Detect which cell encompasses the target text, then output its (x, y) center coordinate. 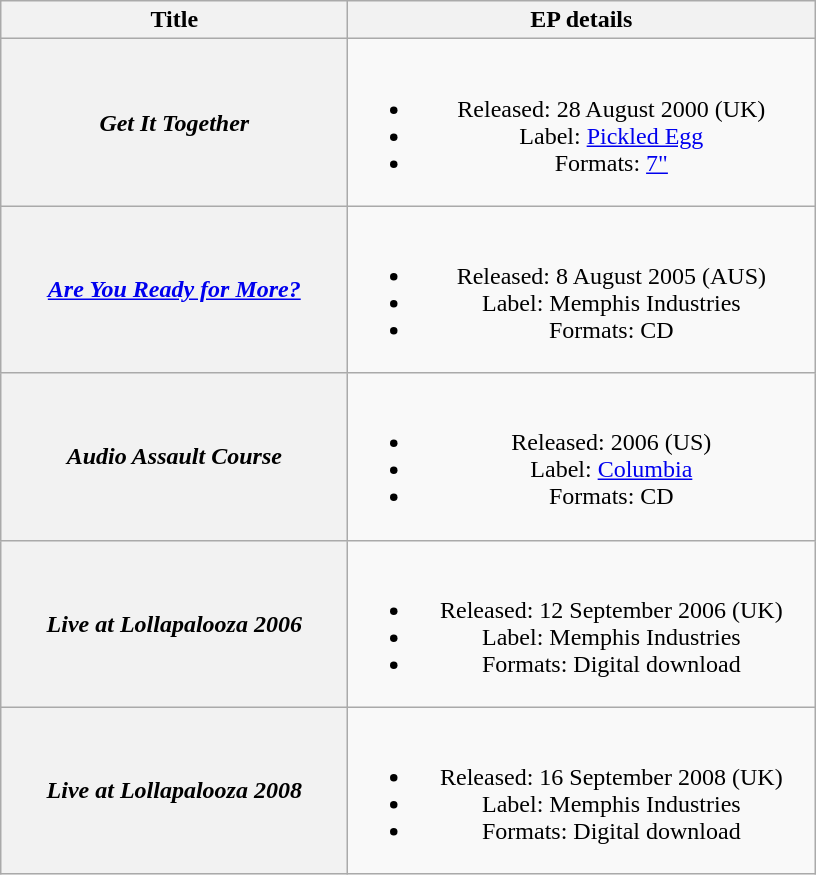
Are You Ready for More? (174, 290)
Released: 12 September 2006 (UK)Label: Memphis IndustriesFormats: Digital download (582, 624)
Live at Lollapalooza 2006 (174, 624)
Released: 16 September 2008 (UK)Label: Memphis IndustriesFormats: Digital download (582, 790)
Title (174, 20)
EP details (582, 20)
Audio Assault Course (174, 456)
Released: 28 August 2000 (UK)Label: Pickled EggFormats: 7" (582, 122)
Released: 8 August 2005 (AUS)Label: Memphis IndustriesFormats: CD (582, 290)
Live at Lollapalooza 2008 (174, 790)
Released: 2006 (US)Label: ColumbiaFormats: CD (582, 456)
Get It Together (174, 122)
